Output the [x, y] coordinate of the center of the cell containing the given text.  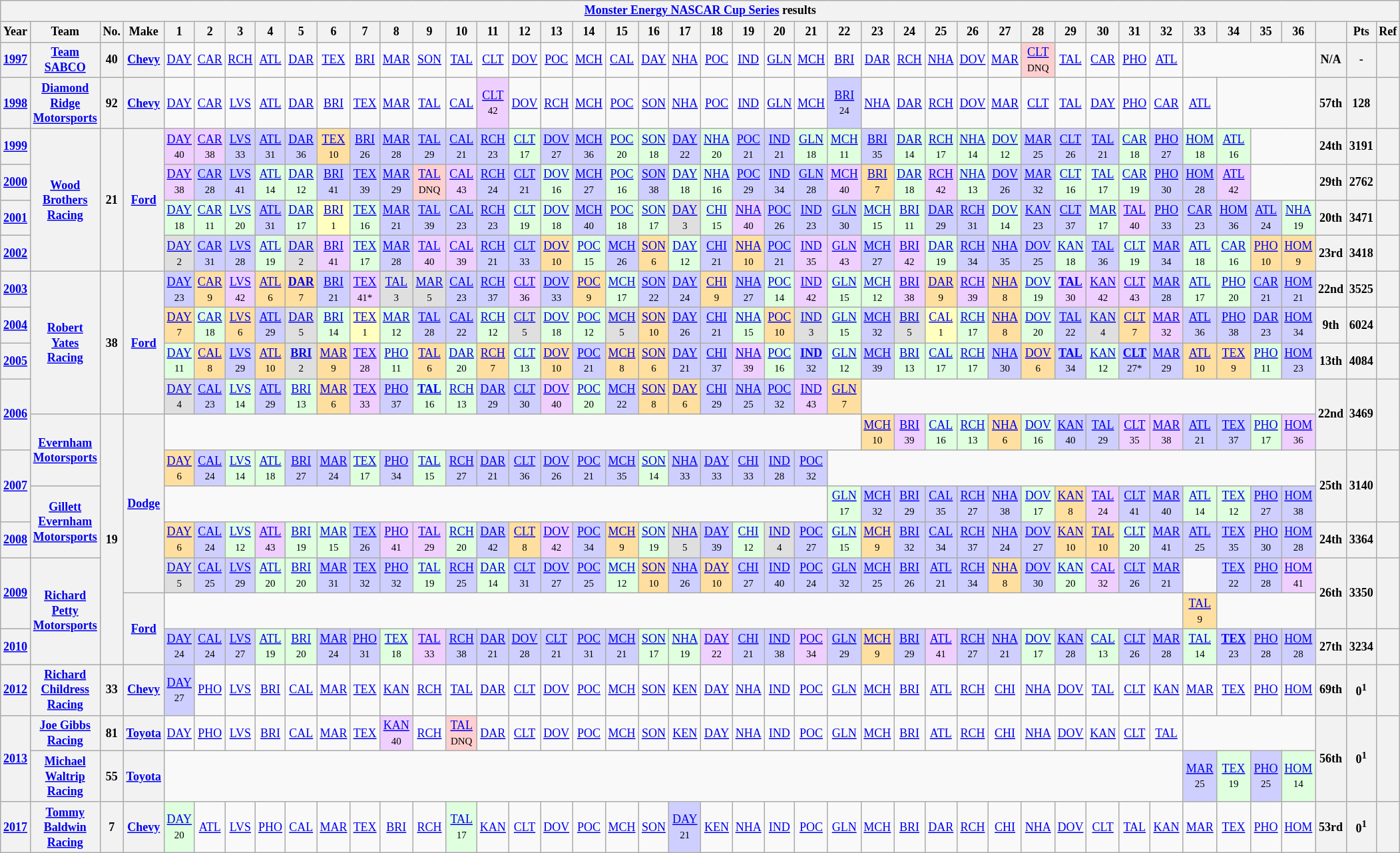
DOV12 [1005, 146]
DOV6 [1038, 361]
NHA16 [717, 182]
TEX12 [1234, 504]
15 [622, 32]
2007 [16, 486]
26 [973, 32]
DAR9 [941, 290]
Tommy Baldwin Racing [65, 827]
MAR12 [396, 325]
CAL43 [462, 182]
GLN7 [844, 397]
POC26 [780, 218]
3234 [1361, 647]
NHA24 [1005, 539]
MAR34 [1166, 254]
CAR9 [210, 290]
ATL6 [270, 290]
NHA13 [973, 182]
2013 [16, 758]
TAL28 [429, 325]
NHA35 [1005, 254]
34 [1234, 32]
ATL42 [1234, 182]
KAN23 [1038, 218]
IND21 [780, 146]
POC18 [622, 218]
PHO17 [1266, 432]
CHI12 [748, 539]
22 [844, 32]
TEX32 [365, 575]
RCH21 [493, 254]
2000 [16, 182]
GLN12 [844, 361]
BRI27 [301, 468]
81 [112, 733]
TEX22 [1234, 575]
2012 [16, 690]
5 [301, 32]
53rd [1331, 827]
CAL16 [941, 432]
25 [941, 32]
RCH42 [941, 182]
MAR17 [1103, 218]
TAL9 [1200, 611]
MCH8 [622, 361]
TEX18 [396, 647]
9th [1331, 325]
18 [717, 32]
CAR11 [210, 218]
CAL22 [462, 325]
2010 [16, 647]
TAL21 [1103, 146]
4 [270, 32]
GLN43 [844, 254]
CLT8 [525, 539]
SON18 [654, 146]
1998 [16, 103]
Pts [1361, 32]
CLT27* [1134, 361]
BRI2 [301, 361]
PHO25 [1266, 776]
MCH21 [622, 647]
Gillett Evernham Motorsports [65, 522]
No. [112, 32]
TEX37 [1234, 432]
HOM9 [1298, 254]
TEX26 [365, 539]
CAL21 [462, 146]
3469 [1361, 414]
HOM23 [1298, 361]
3471 [1361, 218]
Evernham Motorsports [65, 450]
DAY5 [179, 575]
NHA40 [748, 218]
KAN4 [1103, 325]
POC27 [812, 539]
DOV33 [557, 290]
DAY38 [179, 182]
CAL8 [210, 361]
2 [210, 32]
TEX23 [1234, 647]
TAL22 [1070, 325]
CAL39 [462, 254]
32 [1166, 32]
Team SABCO [65, 60]
DOV40 [557, 397]
CAL13 [1103, 647]
PHO10 [1266, 254]
Robert Yates Racing [65, 344]
HOM34 [1298, 325]
17 [685, 32]
ATL20 [270, 575]
10 [462, 32]
92 [112, 103]
Richard Petty Motorsports [65, 611]
CHI9 [717, 290]
KAN12 [1103, 361]
LVS41 [240, 182]
TEX35 [1234, 539]
DAY7 [179, 325]
RCH25 [462, 575]
IND42 [812, 290]
PHO33 [1166, 218]
MCH35 [622, 468]
Richard Childress Racing [65, 690]
DAR19 [941, 254]
NHA21 [1005, 647]
ATL36 [1200, 325]
27th [1331, 647]
NHA38 [1005, 504]
36 [1298, 32]
CHI29 [717, 397]
MAR15 [334, 539]
SON22 [654, 290]
DAY20 [179, 827]
DAY27 [179, 690]
DAR5 [301, 325]
Team [65, 32]
13 [557, 32]
CAR16 [1234, 254]
MCH15 [877, 218]
BRI21 [334, 290]
Year [16, 32]
PHO20 [1234, 290]
BRI19 [301, 539]
3350 [1361, 593]
DOV28 [525, 647]
3525 [1361, 290]
PHO34 [396, 468]
DAR2 [301, 254]
HOM41 [1298, 575]
TEX9 [1234, 361]
25th [1331, 486]
KAN10 [1070, 539]
9 [429, 32]
3364 [1361, 539]
TAL3 [396, 290]
69th [1331, 690]
MCH11 [844, 146]
DAY10 [717, 575]
2003 [16, 290]
CLT5 [525, 325]
TEX19 [1234, 776]
Wood Brothers Racing [65, 200]
CLT20 [1134, 539]
ATL41 [941, 647]
20th [1331, 218]
CAR38 [210, 146]
GLN17 [844, 504]
RCH24 [493, 182]
HOM18 [1200, 146]
KAN28 [1070, 647]
CAR31 [210, 254]
RCH39 [973, 290]
29 [1070, 32]
DAY2 [179, 254]
DAR17 [301, 218]
DOV20 [1038, 325]
GLN32 [844, 575]
NHA10 [748, 254]
IND32 [812, 361]
- [1361, 60]
24 [909, 32]
CLT43 [1134, 290]
TEX16 [365, 218]
DOV30 [1038, 575]
CHI33 [748, 468]
TAL16 [429, 397]
CAR23 [1200, 218]
RCH20 [462, 539]
POC10 [780, 325]
MAR5 [429, 290]
2006 [16, 414]
PHO31 [365, 647]
6024 [1361, 325]
MCH17 [622, 290]
BRI24 [844, 103]
LVS33 [240, 146]
POC12 [589, 325]
ATL16 [1234, 146]
14 [589, 32]
NHA5 [685, 539]
N/A [1331, 60]
RCH38 [462, 647]
MCH36 [589, 146]
IND38 [780, 647]
BRI14 [334, 325]
BRI39 [909, 432]
TAL6 [429, 361]
IND34 [780, 182]
PHO41 [396, 539]
DAY33 [717, 468]
DAR7 [301, 290]
2762 [1361, 182]
2005 [16, 361]
MAR40 [1166, 504]
TAL19 [429, 575]
CLT17 [525, 146]
ATL43 [270, 539]
DAR42 [493, 539]
POC31 [589, 647]
DAY39 [717, 539]
DAY12 [685, 254]
Diamond Ridge Motorsports [65, 103]
BRI35 [877, 146]
PHO32 [396, 575]
TAL39 [429, 218]
TAL15 [429, 468]
TEX10 [334, 146]
SON19 [654, 539]
Make [144, 32]
DAR12 [301, 182]
DAY40 [179, 146]
MCH5 [622, 325]
POC25 [589, 575]
DAY11 [179, 361]
23 [877, 32]
NHA20 [717, 146]
CAL35 [941, 504]
12 [525, 32]
ATL24 [1266, 218]
6 [334, 32]
NHA6 [1005, 432]
LVS42 [240, 290]
HOM21 [1298, 290]
IND3 [812, 325]
26th [1331, 593]
TAL14 [1200, 647]
CAR19 [1134, 182]
MAR38 [1166, 432]
TAL10 [1103, 539]
11 [493, 32]
28 [1038, 32]
RCH7 [493, 361]
CLT31 [525, 575]
MAR6 [334, 397]
30 [1103, 32]
HOM38 [1298, 504]
TAL36 [1103, 254]
CAR28 [210, 182]
CAL17 [941, 361]
CLT42 [493, 103]
BRI38 [909, 290]
POC14 [780, 290]
NHA26 [685, 575]
3 [240, 32]
27 [1005, 32]
TEX1 [365, 325]
LVS20 [240, 218]
BRI1 [334, 218]
KAN20 [1070, 575]
SON8 [654, 397]
Joe Gibbs Racing [65, 733]
16 [654, 32]
BRI42 [909, 254]
MAR41 [1166, 539]
MCH22 [622, 397]
Monster Energy NASCAR Cup Series results [700, 11]
POC29 [748, 182]
KAN18 [1070, 254]
DOV42 [557, 539]
1 [179, 32]
PHO37 [396, 397]
BRI32 [909, 539]
128 [1361, 103]
38 [112, 344]
DAR20 [462, 361]
CAL32 [1103, 575]
IND23 [812, 218]
GLN28 [812, 182]
CLT16 [1070, 182]
NHA14 [973, 146]
SON38 [654, 182]
20 [780, 32]
TAL33 [429, 647]
TAL30 [1070, 290]
8 [396, 32]
CLTDNQ [1038, 60]
CHI15 [717, 218]
POC24 [812, 575]
SON14 [654, 468]
CLT41 [1134, 504]
CLT13 [525, 361]
TEX39 [365, 182]
CHI27 [748, 575]
GLN18 [812, 146]
BRI7 [877, 182]
CLT35 [1134, 432]
PHO38 [1234, 325]
TAL34 [1070, 361]
DAY4 [179, 397]
DAY26 [685, 325]
2008 [16, 539]
NHA30 [1005, 361]
CAL1 [941, 325]
LVS12 [240, 539]
MCH10 [877, 432]
56th [1331, 758]
CHI37 [717, 361]
55 [112, 776]
35 [1266, 32]
TEX33 [365, 397]
MAR9 [334, 361]
TEX41* [365, 290]
CLT7 [1134, 325]
29th [1331, 182]
GLN29 [844, 647]
CAL34 [941, 539]
2009 [16, 593]
RCH12 [493, 325]
BRI11 [909, 218]
NHA15 [748, 325]
CAR21 [1266, 290]
ATL25 [1200, 539]
CLT37 [1070, 218]
ATL17 [1200, 290]
RCH31 [973, 218]
DAY3 [685, 218]
2004 [16, 325]
NHA33 [685, 468]
BRI5 [909, 325]
2002 [16, 254]
HOM14 [1298, 776]
2017 [16, 827]
2001 [16, 218]
31 [1134, 32]
KAN8 [1070, 504]
CLT30 [525, 397]
1999 [16, 146]
DAR23 [1266, 325]
DOV25 [1038, 254]
LVS27 [240, 647]
23rd [1331, 254]
DAY23 [179, 290]
3191 [1361, 146]
3140 [1361, 486]
1997 [16, 60]
57th [1331, 103]
Michael Waltrip Racing [65, 776]
NHA39 [748, 361]
IND35 [812, 254]
DOV14 [1005, 218]
MCH25 [877, 575]
TEX28 [365, 361]
MCH39 [877, 361]
MAR31 [334, 575]
TAL24 [1103, 504]
Ref [1388, 32]
IND28 [780, 468]
GLN30 [844, 218]
13th [1331, 361]
NHA25 [748, 397]
CLT33 [525, 254]
IND40 [780, 575]
CAL25 [210, 575]
LVS28 [240, 254]
DOV19 [1038, 290]
KAN42 [1103, 290]
3418 [1361, 254]
POC9 [589, 290]
POC15 [589, 254]
LVS6 [240, 325]
DAR36 [301, 146]
NHA27 [748, 290]
4084 [1361, 361]
IND43 [812, 397]
DAR18 [909, 182]
MCH26 [622, 254]
Dodge [144, 503]
40 [112, 60]
IND4 [780, 539]
